Capture the cell that displays the provided text and extract its [X, Y] central coordinate. 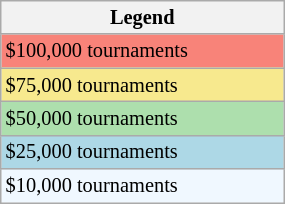
$25,000 tournaments [142, 152]
$10,000 tournaments [142, 186]
$50,000 tournaments [142, 118]
Legend [142, 17]
$100,000 tournaments [142, 51]
$75,000 tournaments [142, 85]
